Pinpoint the cell where the given text exists, returning its [X, Y] midpoint coordinate. 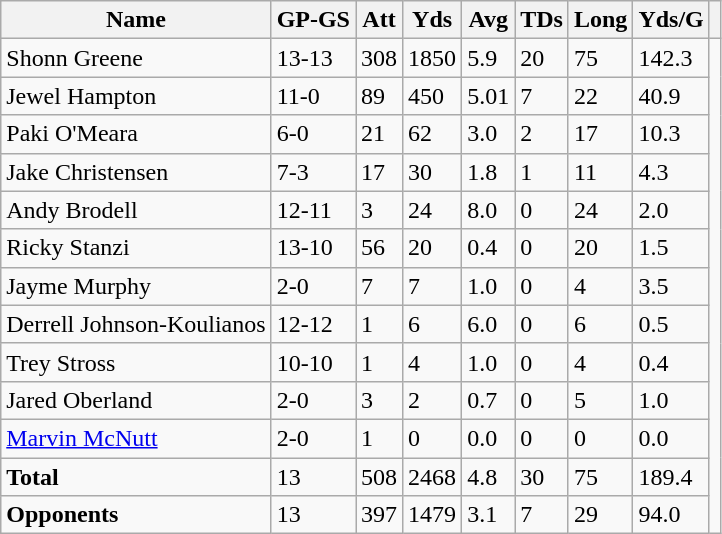
5 [600, 400]
Jayme Murphy [136, 286]
3.1 [488, 515]
TDs [542, 20]
62 [432, 134]
189.4 [671, 477]
3.5 [671, 286]
Yds/G [671, 20]
10.3 [671, 134]
4.8 [488, 477]
0.7 [488, 400]
5.01 [488, 96]
Avg [488, 20]
Jared Oberland [136, 400]
8.0 [488, 210]
Long [600, 20]
1.5 [671, 248]
Jewel Hampton [136, 96]
40.9 [671, 96]
7-3 [313, 172]
1850 [432, 58]
Total [136, 477]
21 [380, 134]
142.3 [671, 58]
1479 [432, 515]
6-0 [313, 134]
Name [136, 20]
22 [600, 96]
397 [380, 515]
10-10 [313, 362]
Derrell Johnson-Koulianos [136, 324]
Paki O'Meara [136, 134]
94.0 [671, 515]
29 [600, 515]
12-12 [313, 324]
Trey Stross [136, 362]
89 [380, 96]
450 [432, 96]
Marvin McNutt [136, 438]
11 [600, 172]
56 [380, 248]
13-13 [313, 58]
0.5 [671, 324]
4.3 [671, 172]
3.0 [488, 134]
11-0 [313, 96]
12-11 [313, 210]
13-10 [313, 248]
5.9 [488, 58]
Ricky Stanzi [136, 248]
GP-GS [313, 20]
2.0 [671, 210]
Andy Brodell [136, 210]
Shonn Greene [136, 58]
Att [380, 20]
1.8 [488, 172]
308 [380, 58]
Yds [432, 20]
508 [380, 477]
6.0 [488, 324]
Jake Christensen [136, 172]
2468 [432, 477]
Opponents [136, 515]
